Determine the (X, Y) coordinate at the center of the cell enclosing the given text.  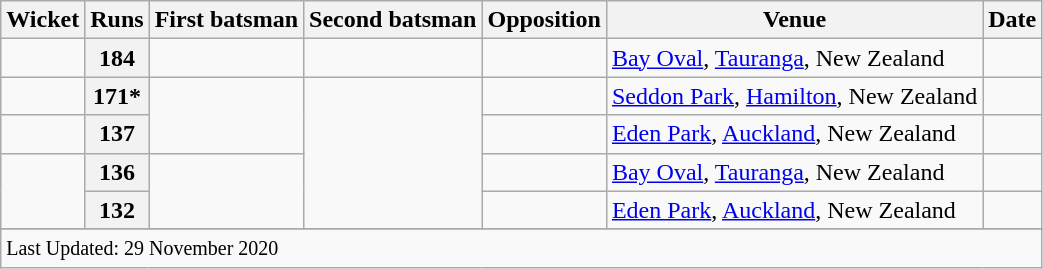
171* (117, 96)
136 (117, 172)
132 (117, 210)
Venue (794, 20)
Second batsman (393, 20)
184 (117, 58)
137 (117, 134)
Date (1012, 20)
Last Updated: 29 November 2020 (522, 248)
Wicket (43, 20)
Opposition (544, 20)
Runs (117, 20)
First batsman (226, 20)
Seddon Park, Hamilton, New Zealand (794, 96)
